Find where the given text appears and provide that cell's center as (x, y) coordinate. 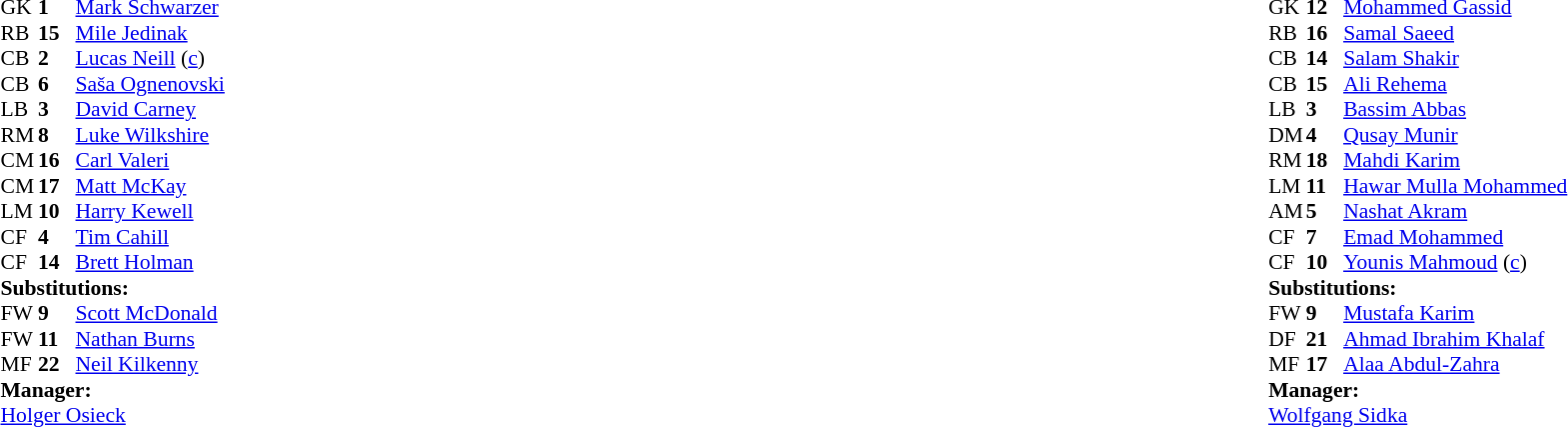
22 (57, 365)
Nashat Akram (1455, 211)
Salam Shakir (1455, 59)
DM (1287, 135)
Luke Wilkshire (150, 135)
Alaa Abdul-Zahra (1455, 365)
Scott McDonald (150, 313)
Harry Kewell (150, 211)
Neil Kilkenny (150, 365)
Carl Valeri (150, 161)
Tim Cahill (150, 237)
David Carney (150, 109)
8 (57, 135)
AM (1287, 211)
Younis Mahmoud (c) (1455, 263)
Mustafa Karim (1455, 313)
Matt McKay (150, 186)
6 (57, 84)
7 (1325, 237)
Saša Ognenovski (150, 84)
Qusay Munir (1455, 135)
DF (1287, 339)
Bassim Abbas (1455, 109)
Lucas Neill (c) (150, 59)
Ahmad Ibrahim Khalaf (1455, 339)
Hawar Mulla Mohammed (1455, 186)
Samal Saeed (1455, 33)
Mahdi Karim (1455, 161)
21 (1325, 339)
18 (1325, 161)
5 (1325, 211)
Mile Jedinak (150, 33)
Brett Holman (150, 263)
Nathan Burns (150, 339)
2 (57, 59)
Ali Rehema (1455, 84)
Emad Mohammed (1455, 237)
